From the cell containing the given text, extract its center point as [x, y] coordinate. 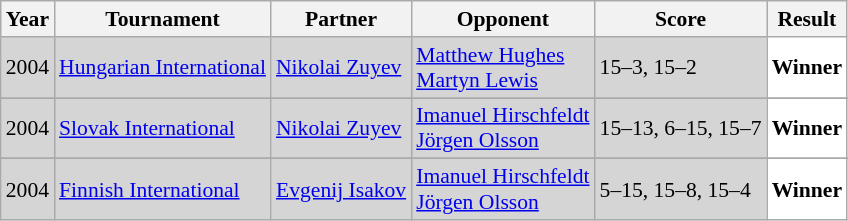
Opponent [502, 19]
Tournament [162, 19]
Result [808, 19]
Partner [341, 19]
5–15, 15–8, 15–4 [681, 190]
Matthew Hughes Martyn Lewis [502, 68]
15–13, 6–15, 15–7 [681, 128]
Hungarian International [162, 68]
Evgenij Isakov [341, 190]
Slovak International [162, 128]
Score [681, 19]
15–3, 15–2 [681, 68]
Finnish International [162, 190]
Year [28, 19]
